Find where the given text appears and provide that cell's center as (X, Y) coordinate. 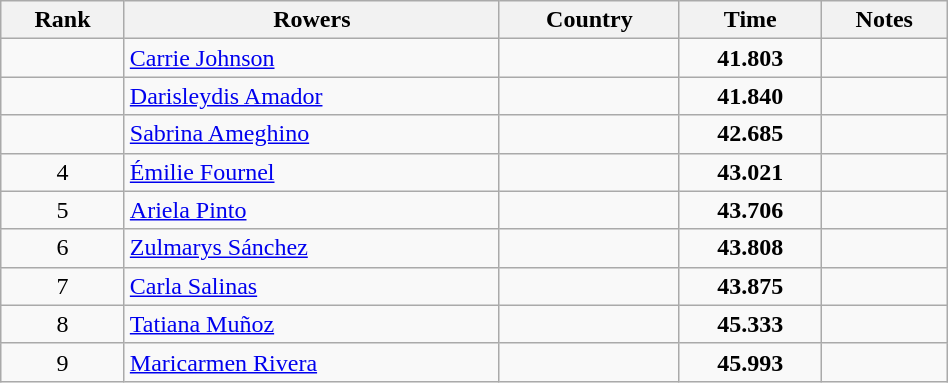
45.993 (750, 362)
4 (63, 172)
Carla Salinas (312, 286)
7 (63, 286)
Tatiana Muñoz (312, 324)
Sabrina Ameghino (312, 134)
Darisleydis Amador (312, 96)
Rank (63, 20)
8 (63, 324)
Ariela Pinto (312, 210)
43.875 (750, 286)
43.021 (750, 172)
9 (63, 362)
Time (750, 20)
Maricarmen Rivera (312, 362)
41.840 (750, 96)
Carrie Johnson (312, 58)
Émilie Fournel (312, 172)
6 (63, 248)
43.808 (750, 248)
42.685 (750, 134)
43.706 (750, 210)
Zulmarys Sánchez (312, 248)
41.803 (750, 58)
Country (589, 20)
Rowers (312, 20)
5 (63, 210)
Notes (884, 20)
45.333 (750, 324)
